Return the [x, y] coordinate for the center point of the cell that contains the specified text.  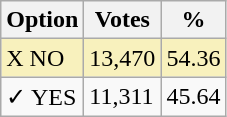
54.36 [194, 58]
Option [42, 20]
13,470 [122, 58]
Votes [122, 20]
✓ YES [42, 97]
45.64 [194, 97]
% [194, 20]
X NO [42, 58]
11,311 [122, 97]
